Scan for the cell matching the given text and deliver its [X, Y] coordinate at center. 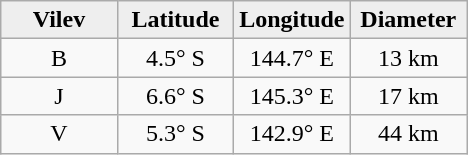
Longitude [292, 20]
4.5° S [175, 58]
13 km [408, 58]
J [59, 96]
144.7° E [292, 58]
6.6° S [175, 96]
145.3° E [292, 96]
5.3° S [175, 134]
142.9° E [292, 134]
B [59, 58]
44 km [408, 134]
17 km [408, 96]
Latitude [175, 20]
V [59, 134]
Vilev [59, 20]
Diameter [408, 20]
